Detect which cell encompasses the target text, then output its [X, Y] center coordinate. 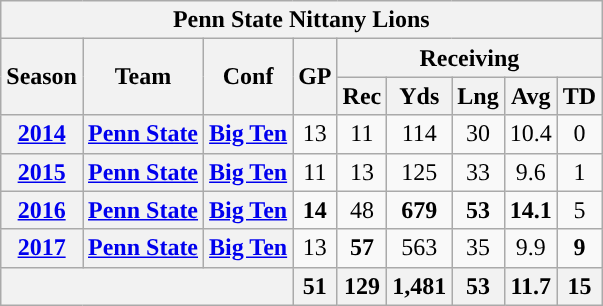
57 [362, 248]
114 [420, 134]
563 [420, 248]
Conf [248, 77]
51 [315, 286]
Avg [530, 96]
33 [478, 172]
35 [478, 248]
48 [362, 210]
Season [42, 77]
679 [420, 210]
125 [420, 172]
14.1 [530, 210]
9.6 [530, 172]
Lng [478, 96]
15 [579, 286]
Team [142, 77]
2016 [42, 210]
Penn State Nittany Lions [302, 20]
9 [579, 248]
GP [315, 77]
2017 [42, 248]
2014 [42, 134]
129 [362, 286]
1,481 [420, 286]
TD [579, 96]
Yds [420, 96]
9.9 [530, 248]
Rec [362, 96]
2015 [42, 172]
11.7 [530, 286]
14 [315, 210]
1 [579, 172]
30 [478, 134]
Receiving [470, 58]
10.4 [530, 134]
5 [579, 210]
0 [579, 134]
